Capture the cell that displays the provided text and extract its (x, y) central coordinate. 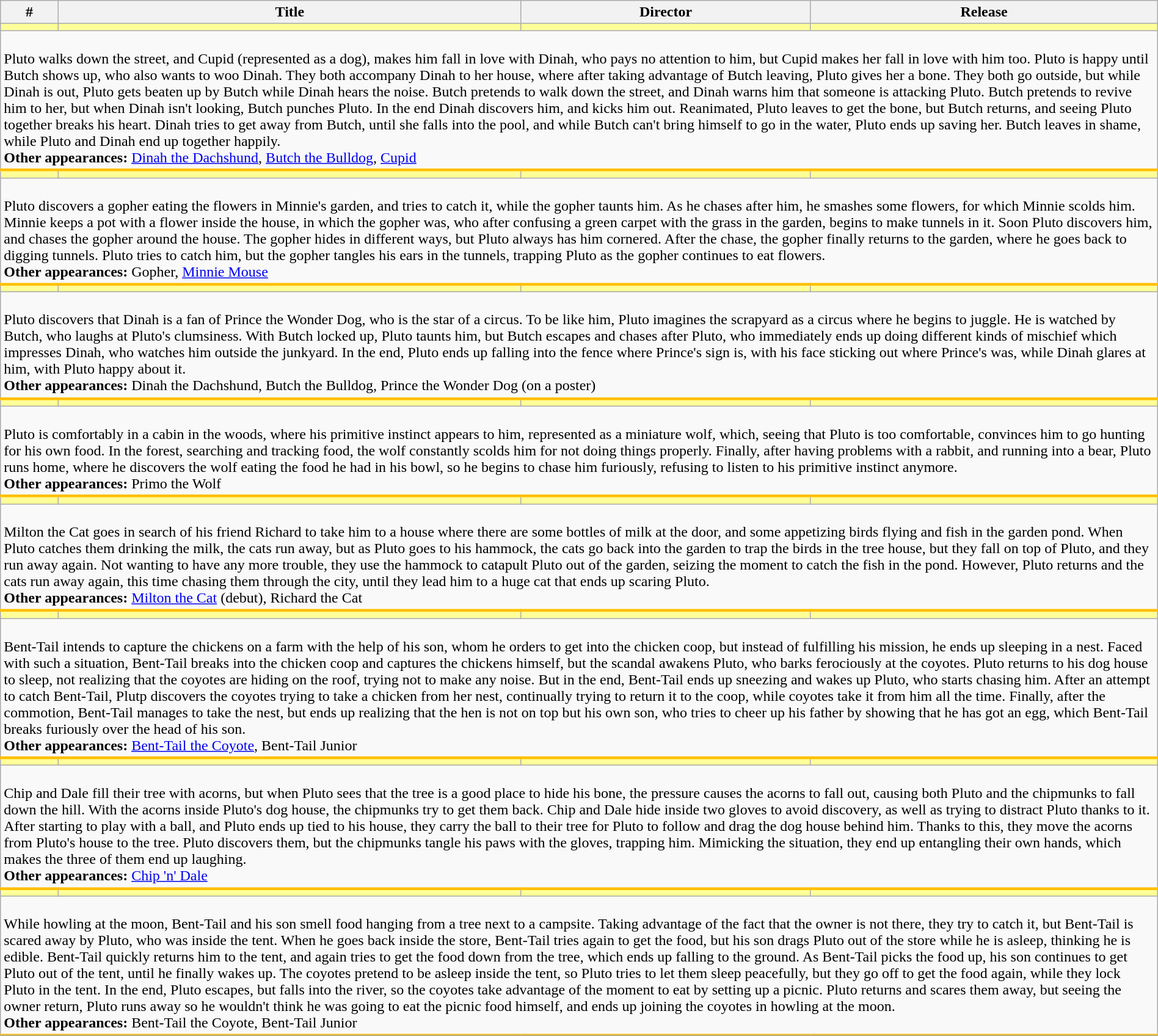
Release (984, 12)
# (29, 12)
Director (666, 12)
Title (289, 12)
